Search for the cell housing the specified text and yield its [X, Y] center coordinate. 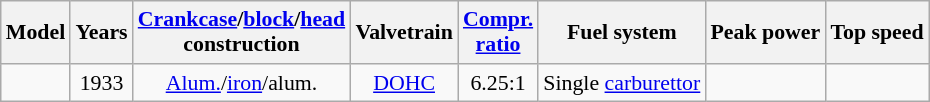
6.25:1 [498, 82]
Peak power [765, 32]
Valvetrain [404, 32]
Compr.ratio [498, 32]
Top speed [876, 32]
1933 [101, 82]
Alum./iron/alum. [242, 82]
Years [101, 32]
DOHC [404, 82]
Single carburettor [622, 82]
Crankcase/block/headconstruction [242, 32]
Fuel system [622, 32]
Model [36, 32]
